Determine the [x, y] coordinate at the center of the cell enclosing the given text.  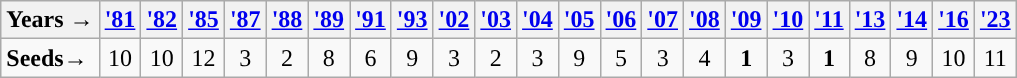
'88 [287, 20]
5 [621, 58]
12 [204, 58]
'11 [829, 20]
'02 [454, 20]
'06 [621, 20]
'10 [788, 20]
'89 [329, 20]
'82 [162, 20]
'14 [912, 20]
'03 [496, 20]
6 [371, 58]
Seeds→ [50, 58]
'93 [412, 20]
'81 [120, 20]
'16 [954, 20]
'08 [705, 20]
'13 [870, 20]
'91 [371, 20]
11 [995, 58]
'09 [746, 20]
'85 [204, 20]
'05 [579, 20]
'04 [538, 20]
Years → [50, 20]
'07 [663, 20]
'23 [995, 20]
'87 [245, 20]
4 [705, 58]
